For the text-containing cell, return its midpoint in [x, y] coordinate format. 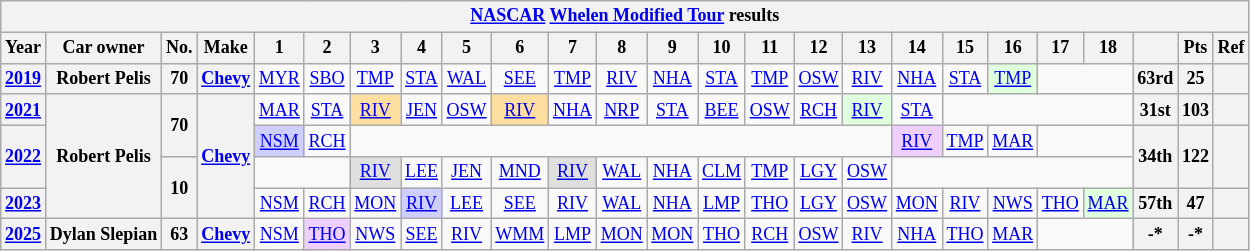
15 [965, 48]
12 [818, 48]
11 [770, 48]
47 [1196, 204]
16 [1013, 48]
SBO [327, 78]
2019 [24, 78]
8 [622, 48]
63 [180, 234]
2 [327, 48]
WMM [520, 234]
NRP [622, 110]
34th [1156, 156]
18 [1108, 48]
3 [376, 48]
2025 [24, 234]
17 [1061, 48]
4 [422, 48]
103 [1196, 110]
2021 [24, 110]
9 [672, 48]
63rd [1156, 78]
1 [280, 48]
25 [1196, 78]
CLM [722, 172]
2022 [24, 156]
Ref [1231, 48]
Dylan Slepian [103, 234]
Car owner [103, 48]
NASCAR Whelen Modified Tour results [625, 16]
Year [24, 48]
Pts [1196, 48]
2023 [24, 204]
BEE [722, 110]
13 [868, 48]
Make [226, 48]
5 [466, 48]
MYR [280, 78]
57th [1156, 204]
122 [1196, 156]
6 [520, 48]
31st [1156, 110]
7 [573, 48]
MND [520, 172]
No. [180, 48]
14 [916, 48]
